Return [X, Y] of the center of cell containing provided text 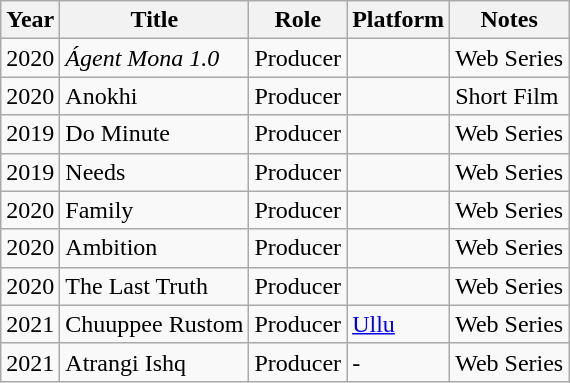
Ambition [154, 248]
Family [154, 210]
Ullu [398, 324]
Notes [510, 20]
Needs [154, 172]
Chuuppee Rustom [154, 324]
Platform [398, 20]
- [398, 362]
Year [30, 20]
Short Film [510, 96]
Role [298, 20]
Ágent Mona 1.0 [154, 58]
Title [154, 20]
Do Minute [154, 134]
The Last Truth [154, 286]
Anokhi [154, 96]
Atrangi Ishq [154, 362]
